Locate the cell with the specified text and output its (x, y) center coordinate. 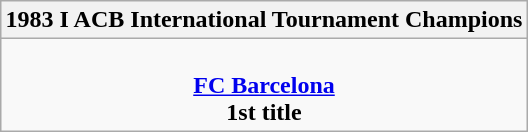
1983 I ACB International Tournament Champions (264, 20)
FC Barcelona 1st title (264, 85)
